Detect which cell encompasses the target text, then output its [X, Y] center coordinate. 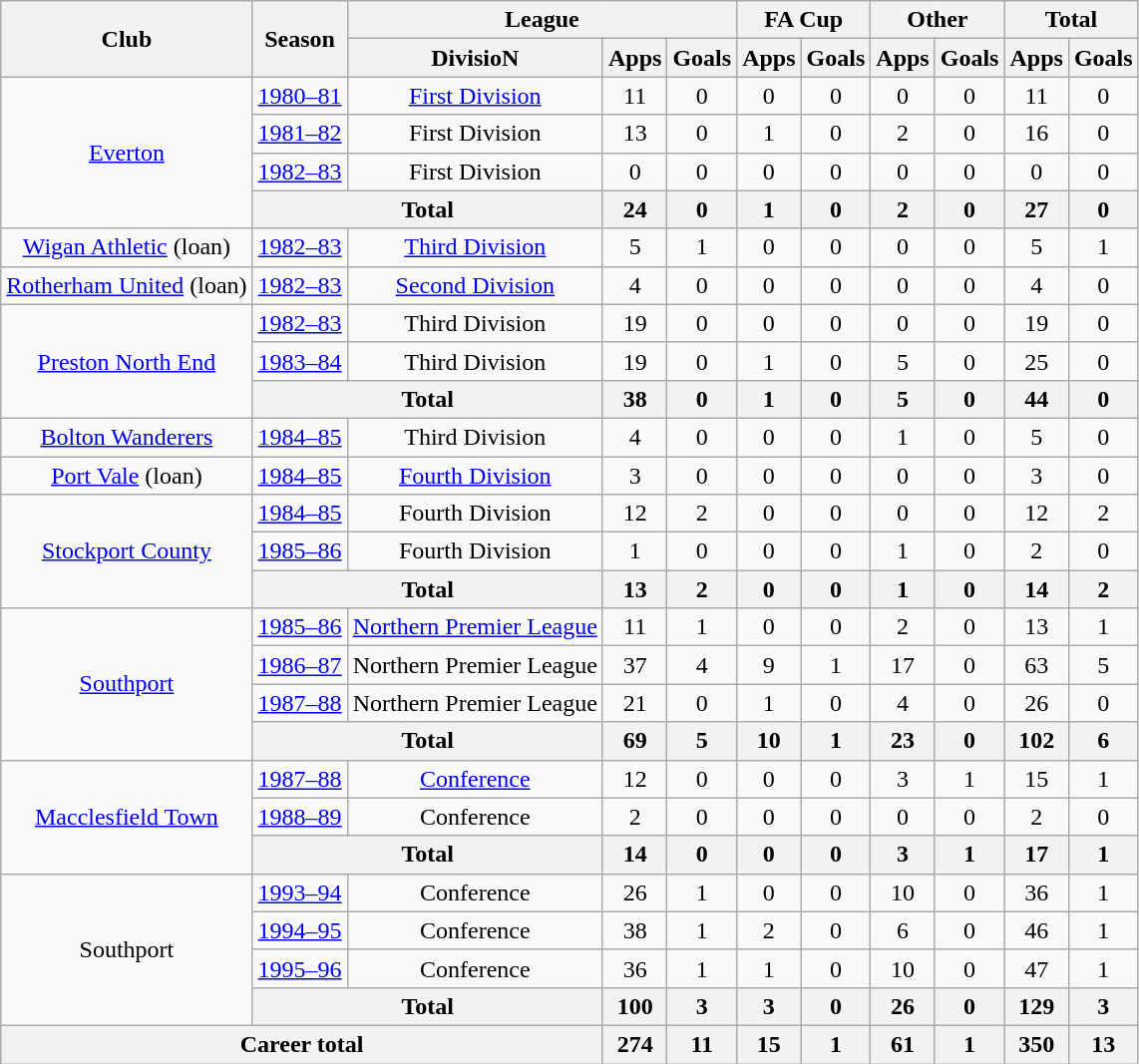
Macclesfield Town [127, 817]
Everton [127, 153]
25 [1036, 361]
Preston North End [127, 361]
Career total [302, 1044]
1986–87 [299, 665]
61 [903, 1044]
Club [127, 39]
1988–89 [299, 817]
1981–82 [299, 134]
Port Vale (loan) [127, 476]
100 [634, 1006]
1995–96 [299, 968]
69 [634, 741]
46 [1036, 930]
Bolton Wanderers [127, 437]
16 [1036, 134]
Rotherham United (loan) [127, 285]
1993–94 [299, 892]
Wigan Athletic (loan) [127, 247]
21 [634, 703]
1983–84 [299, 361]
Second Division [475, 285]
Other [938, 20]
274 [634, 1044]
1994–95 [299, 930]
44 [1036, 399]
9 [769, 665]
37 [634, 665]
129 [1036, 1006]
47 [1036, 968]
Stockport County [127, 551]
63 [1036, 665]
23 [903, 741]
FA Cup [804, 20]
League [542, 20]
Season [299, 39]
27 [1036, 209]
1980–81 [299, 96]
350 [1036, 1044]
102 [1036, 741]
24 [634, 209]
DivisioN [475, 58]
